Scan for the cell matching the given text and deliver its (x, y) coordinate at center. 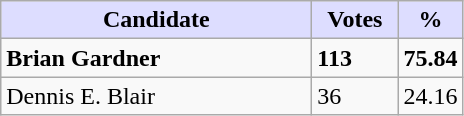
Dennis E. Blair (156, 96)
% (430, 20)
113 (355, 58)
Candidate (156, 20)
Votes (355, 20)
75.84 (430, 58)
36 (355, 96)
Brian Gardner (156, 58)
24.16 (430, 96)
